Detect which cell encompasses the target text, then output its (x, y) center coordinate. 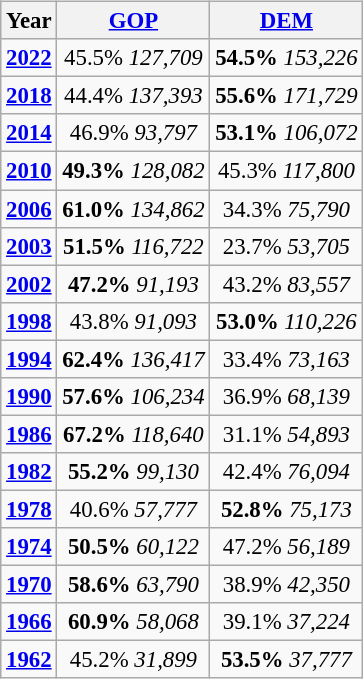
43.8% 91,093 (134, 321)
1982 (29, 472)
58.6% 63,790 (134, 584)
52.8% 75,173 (286, 509)
2003 (29, 246)
1974 (29, 547)
40.6% 57,777 (134, 509)
36.9% 68,139 (286, 396)
43.2% 83,557 (286, 284)
53.0% 110,226 (286, 321)
60.9% 58,068 (134, 622)
2022 (29, 58)
45.2% 31,899 (134, 660)
67.2% 118,640 (134, 434)
51.5% 116,722 (134, 246)
2002 (29, 284)
49.3% 128,082 (134, 171)
39.1% 37,224 (286, 622)
34.3% 75,790 (286, 209)
47.2% 91,193 (134, 284)
45.3% 117,800 (286, 171)
53.1% 106,072 (286, 133)
61.0% 134,862 (134, 209)
Year (29, 21)
33.4% 73,163 (286, 359)
54.5% 153,226 (286, 58)
2018 (29, 96)
GOP (134, 21)
23.7% 53,705 (286, 246)
57.6% 106,234 (134, 396)
53.5% 37,777 (286, 660)
62.4% 136,417 (134, 359)
46.9% 93,797 (134, 133)
DEM (286, 21)
2010 (29, 171)
31.1% 54,893 (286, 434)
1978 (29, 509)
42.4% 76,094 (286, 472)
44.4% 137,393 (134, 96)
1994 (29, 359)
1966 (29, 622)
47.2% 56,189 (286, 547)
1986 (29, 434)
55.6% 171,729 (286, 96)
50.5% 60,122 (134, 547)
2006 (29, 209)
1970 (29, 584)
55.2% 99,130 (134, 472)
45.5% 127,709 (134, 58)
1962 (29, 660)
1998 (29, 321)
38.9% 42,350 (286, 584)
1990 (29, 396)
2014 (29, 133)
